Find where the given text appears and provide that cell's center as [X, Y] coordinate. 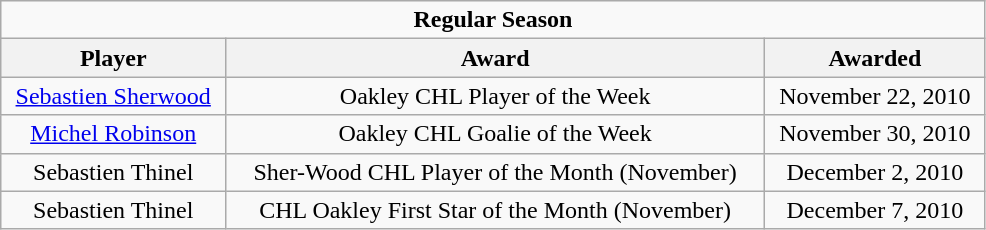
Regular Season [493, 20]
November 30, 2010 [876, 134]
CHL Oakley First Star of the Month (November) [496, 210]
Award [496, 58]
Awarded [876, 58]
Sebastien Sherwood [114, 96]
Oakley CHL Player of the Week [496, 96]
December 2, 2010 [876, 172]
Sher-Wood CHL Player of the Month (November) [496, 172]
November 22, 2010 [876, 96]
Player [114, 58]
December 7, 2010 [876, 210]
Oakley CHL Goalie of the Week [496, 134]
Michel Robinson [114, 134]
